Capture the cell that displays the provided text and extract its [x, y] central coordinate. 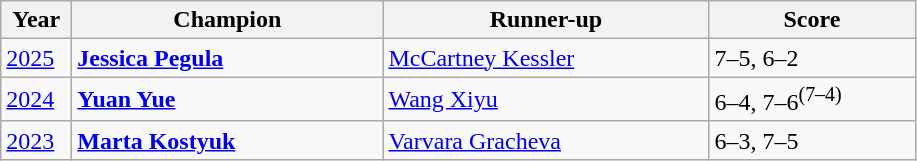
7–5, 6–2 [812, 58]
Wang Xiyu [546, 100]
Champion [228, 20]
6–4, 7–6(7–4) [812, 100]
McCartney Kessler [546, 58]
Marta Kostyuk [228, 140]
Jessica Pegula [228, 58]
Score [812, 20]
Year [36, 20]
2025 [36, 58]
Varvara Gracheva [546, 140]
Yuan Yue [228, 100]
2023 [36, 140]
Runner-up [546, 20]
6–3, 7–5 [812, 140]
2024 [36, 100]
